Provide the [x, y] coordinate of the cell's center where the given text is located.  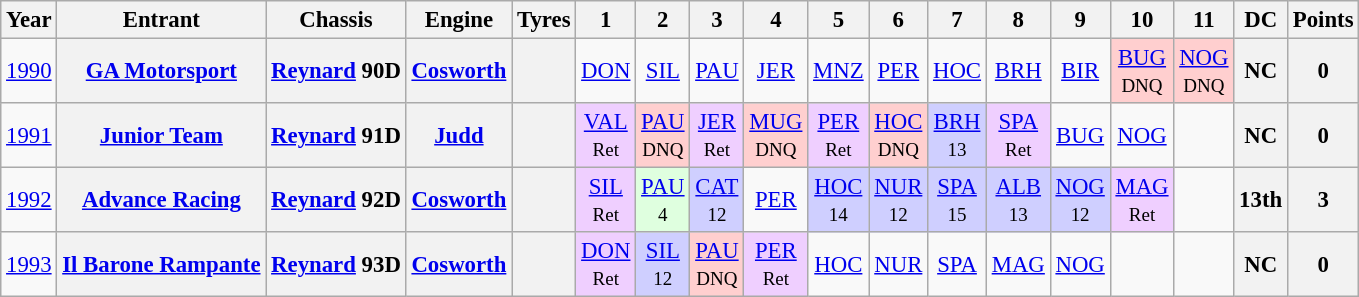
MUGDNQ [776, 136]
NOGDNQ [1204, 72]
1993 [29, 264]
VALRet [606, 136]
HOCDNQ [898, 136]
Junior Team [162, 136]
13th [1261, 200]
10 [1142, 20]
Points [1322, 20]
Il Barone Rampante [162, 264]
5 [838, 20]
PAU [717, 72]
SPA15 [958, 200]
DONRet [606, 264]
Advance Racing [162, 200]
Reynard 92D [336, 200]
BIR [1080, 72]
MAGRet [1142, 200]
CAT12 [717, 200]
Reynard 90D [336, 72]
SPA [958, 264]
Reynard 93D [336, 264]
9 [1080, 20]
SPARet [1018, 136]
MNZ [838, 72]
ALB13 [1018, 200]
MAG [1018, 264]
Year [29, 20]
8 [1018, 20]
Judd [459, 136]
11 [1204, 20]
DON [606, 72]
SILRet [606, 200]
2 [663, 20]
Entrant [162, 20]
NUR [898, 264]
NOG12 [1080, 200]
JERRet [717, 136]
NUR12 [898, 200]
SIL [663, 72]
BUG [1080, 136]
1991 [29, 136]
7 [958, 20]
Reynard 91D [336, 136]
1990 [29, 72]
1 [606, 20]
Tyres [544, 20]
BRH13 [958, 136]
1992 [29, 200]
SIL12 [663, 264]
GA Motorsport [162, 72]
DC [1261, 20]
BUGDNQ [1142, 72]
BRH [1018, 72]
4 [776, 20]
6 [898, 20]
HOC14 [838, 200]
Chassis [336, 20]
PAU4 [663, 200]
Engine [459, 20]
JER [776, 72]
